Search for the cell housing the specified text and yield its [X, Y] center coordinate. 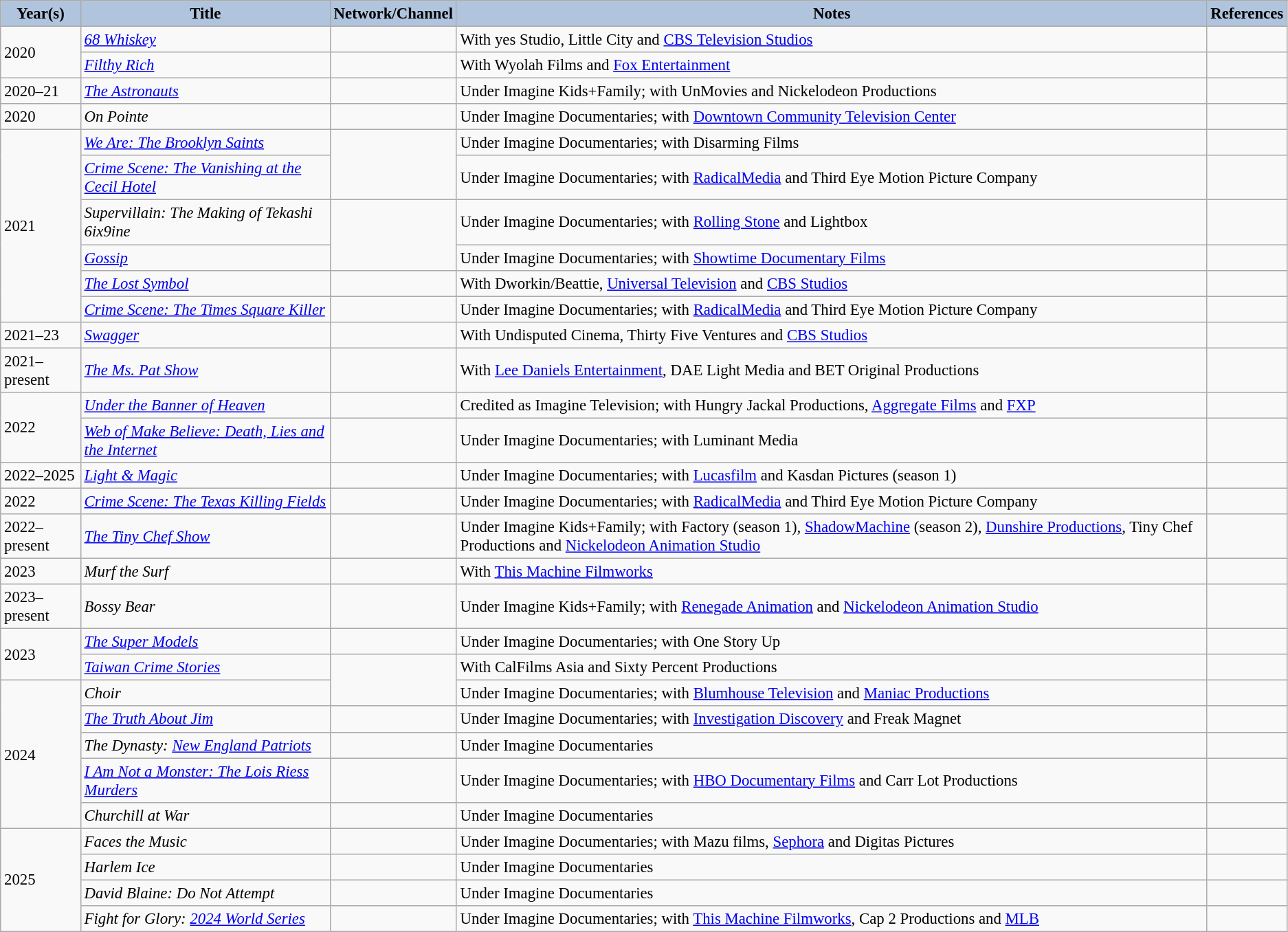
2022–present [41, 536]
Under Imagine Documentaries; with Downtown Community Television Center [832, 117]
2021 [41, 226]
Under Imagine Documentaries; with Luminant Media [832, 440]
Under Imagine Kids+Family; with UnMovies and Nickelodeon Productions [832, 91]
The Lost Symbol [205, 283]
With Undisputed Cinema, Thirty Five Ventures and CBS Studios [832, 335]
Credited as Imagine Television; with Hungry Jackal Productions, Aggregate Films and FXP [832, 406]
We Are: The Brooklyn Saints [205, 143]
Under Imagine Documentaries; with Lucasfilm and Kasdan Pictures (season 1) [832, 476]
68 Whiskey [205, 40]
David Blaine: Do Not Attempt [205, 893]
Under Imagine Kids+Family; with Renegade Animation and Nickelodeon Animation Studio [832, 606]
Under Imagine Documentaries; with Disarming Films [832, 143]
The Ms. Pat Show [205, 370]
Under Imagine Documentaries; with Mazu films, Sephora and Digitas Pictures [832, 841]
With Wyolah Films and Fox Entertainment [832, 65]
Under Imagine Documentaries; with HBO Documentary Films and Carr Lot Productions [832, 781]
2021–present [41, 370]
The Truth About Jim [205, 720]
Swagger [205, 335]
Under Imagine Documentaries; with Rolling Stone and Lightbox [832, 223]
Crime Scene: The Vanishing at the Cecil Hotel [205, 177]
Light & Magic [205, 476]
The Dynasty: New England Patriots [205, 745]
Supervillain: The Making of Tekashi 6ix9ine [205, 223]
Under Imagine Documentaries; with This Machine Filmworks, Cap 2 Productions and MLB [832, 919]
2021–23 [41, 335]
2025 [41, 880]
With CalFilms Asia and Sixty Percent Productions [832, 667]
Harlem Ice [205, 867]
Web of Make Believe: Death, Lies and the Internet [205, 440]
Year(s) [41, 14]
The Super Models [205, 642]
2023–present [41, 606]
Churchill at War [205, 815]
Taiwan Crime Stories [205, 667]
References [1247, 14]
Crime Scene: The Texas Killing Fields [205, 501]
Network/Channel [393, 14]
Fight for Glory: 2024 World Series [205, 919]
Filthy Rich [205, 65]
Under the Banner of Heaven [205, 406]
2024 [41, 755]
The Tiny Chef Show [205, 536]
With yes Studio, Little City and CBS Television Studios [832, 40]
Faces the Music [205, 841]
2022–2025 [41, 476]
Gossip [205, 258]
Notes [832, 14]
On Pointe [205, 117]
With Lee Daniels Entertainment, DAE Light Media and BET Original Productions [832, 370]
With This Machine Filmworks [832, 572]
Title [205, 14]
Under Imagine Documentaries; with Showtime Documentary Films [832, 258]
Choir [205, 694]
With Dworkin/Beattie, Universal Television and CBS Studios [832, 283]
Under Imagine Documentaries; with Investigation Discovery and Freak Magnet [832, 720]
Crime Scene: The Times Square Killer [205, 309]
Under Imagine Documentaries; with One Story Up [832, 642]
I Am Not a Monster: The Lois Riess Murders [205, 781]
The Astronauts [205, 91]
Under Imagine Documentaries; with Blumhouse Television and Maniac Productions [832, 694]
Bossy Bear [205, 606]
2020–21 [41, 91]
Murf the Surf [205, 572]
